Extract the (X, Y) coordinate from the center of the cell holding the provided text.  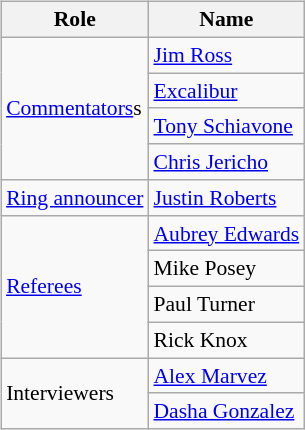
Excalibur (226, 91)
Paul Turner (226, 305)
Ring announcer (74, 198)
Aubrey Edwards (226, 233)
Justin Roberts (226, 198)
Dasha Gonzalez (226, 411)
Jim Ross (226, 55)
Referees (74, 286)
Interviewers (74, 394)
Tony Schiavone (226, 126)
Alex Marvez (226, 376)
Name (226, 20)
Rick Knox (226, 340)
Commentatorss (74, 108)
Chris Jericho (226, 162)
Mike Posey (226, 269)
Role (74, 20)
